From the cell containing the given text, extract its center point as (x, y) coordinate. 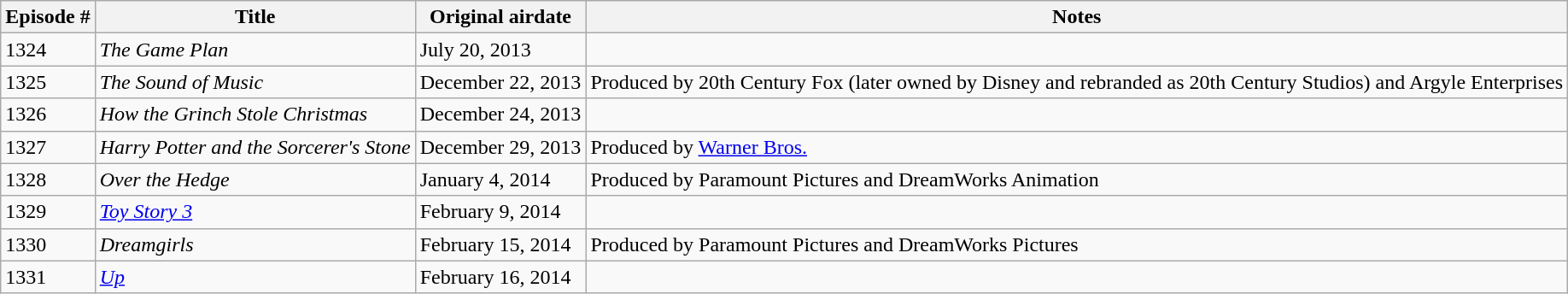
Produced by 20th Century Fox (later owned by Disney and rebranded as 20th Century Studios) and Argyle Enterprises (1077, 82)
1330 (48, 244)
February 9, 2014 (500, 212)
Produced by Warner Bros. (1077, 147)
The Sound of Music (255, 82)
December 29, 2013 (500, 147)
January 4, 2014 (500, 179)
1326 (48, 115)
The Game Plan (255, 50)
February 15, 2014 (500, 244)
Toy Story 3 (255, 212)
Over the Hedge (255, 179)
1325 (48, 82)
Produced by Paramount Pictures and DreamWorks Animation (1077, 179)
December 22, 2013 (500, 82)
1327 (48, 147)
1328 (48, 179)
1331 (48, 277)
February 16, 2014 (500, 277)
1329 (48, 212)
Original airdate (500, 17)
Harry Potter and the Sorcerer's Stone (255, 147)
How the Grinch Stole Christmas (255, 115)
Produced by Paramount Pictures and DreamWorks Pictures (1077, 244)
Up (255, 277)
December 24, 2013 (500, 115)
Dreamgirls (255, 244)
July 20, 2013 (500, 50)
Episode # (48, 17)
1324 (48, 50)
Title (255, 17)
Notes (1077, 17)
